Capture the cell that displays the provided text and extract its (x, y) central coordinate. 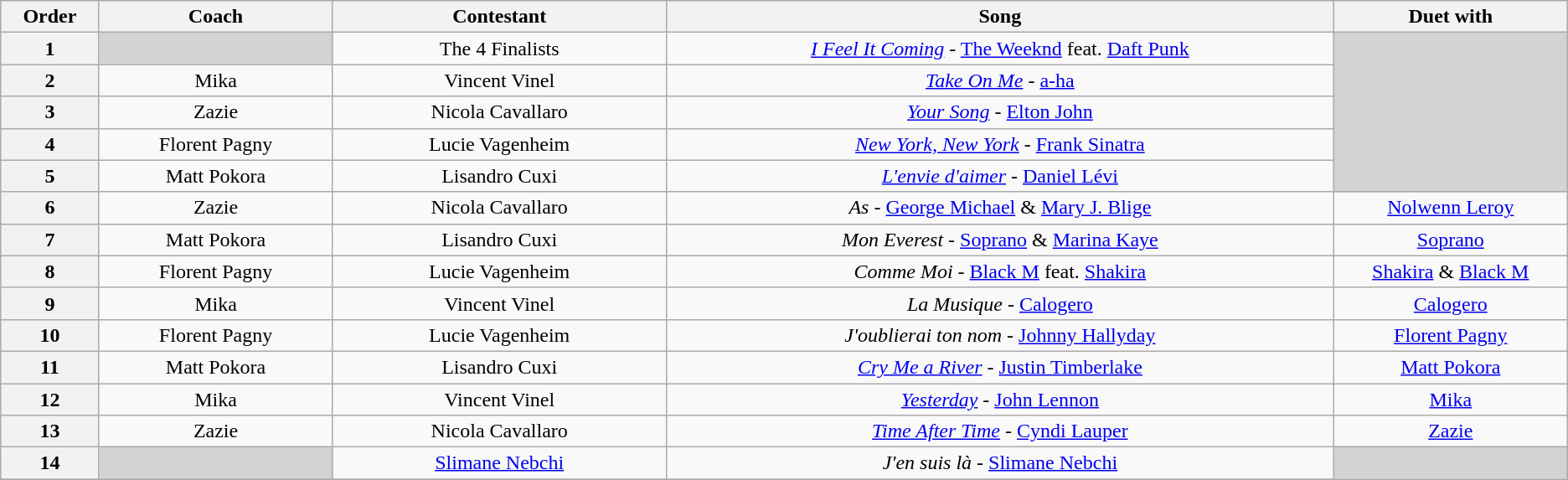
Slimane Nebchi (499, 463)
J'en suis là - Slimane Nebchi (1000, 463)
Yesterday - John Lennon (1000, 400)
I Feel It Coming - The Weeknd feat. Daft Punk (1000, 49)
Mon Everest - Soprano & Marina Kaye (1000, 240)
Shakira & Black M (1451, 271)
Cry Me a River - Justin Timberlake (1000, 367)
6 (50, 208)
12 (50, 400)
14 (50, 463)
9 (50, 303)
J'oublierai ton nom - Johnny Hallyday (1000, 335)
Take On Me - a-ha (1000, 80)
Soprano (1451, 240)
5 (50, 176)
As - George Michael & Mary J. Blige (1000, 208)
Your Song - Elton John (1000, 112)
Order (50, 17)
Song (1000, 17)
Duet with (1451, 17)
Calogero (1451, 303)
2 (50, 80)
3 (50, 112)
La Musique - Calogero (1000, 303)
Comme Moi - Black M feat. Shakira (1000, 271)
13 (50, 431)
Contestant (499, 17)
8 (50, 271)
Nolwenn Leroy (1451, 208)
The 4 Finalists (499, 49)
L'envie d'aimer - Daniel Lévi (1000, 176)
New York, New York - Frank Sinatra (1000, 144)
4 (50, 144)
7 (50, 240)
11 (50, 367)
Coach (216, 17)
Time After Time - Cyndi Lauper (1000, 431)
1 (50, 49)
10 (50, 335)
